Return the [x, y] coordinate for the center point of the cell that contains the specified text.  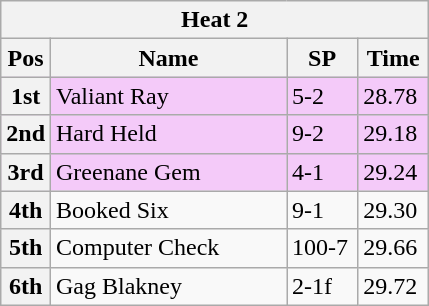
4-1 [322, 172]
28.78 [394, 96]
Pos [26, 58]
Computer Check [169, 248]
29.18 [394, 134]
3rd [26, 172]
2-1f [322, 286]
5th [26, 248]
9-1 [322, 210]
5-2 [322, 96]
29.66 [394, 248]
Gag Blakney [169, 286]
29.30 [394, 210]
100-7 [322, 248]
2nd [26, 134]
Hard Held [169, 134]
Greenane Gem [169, 172]
29.72 [394, 286]
4th [26, 210]
Time [394, 58]
1st [26, 96]
Booked Six [169, 210]
SP [322, 58]
6th [26, 286]
9-2 [322, 134]
Name [169, 58]
29.24 [394, 172]
Valiant Ray [169, 96]
Heat 2 [215, 20]
